Identify which cell holds the provided text, then report its (x, y) central coordinate. 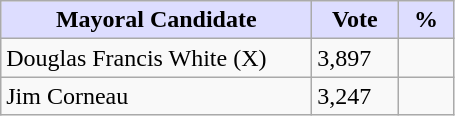
Douglas Francis White (X) (156, 58)
3,247 (355, 96)
Mayoral Candidate (156, 20)
3,897 (355, 58)
% (426, 20)
Vote (355, 20)
Jim Corneau (156, 96)
